Scan for the cell matching the given text and deliver its (x, y) coordinate at center. 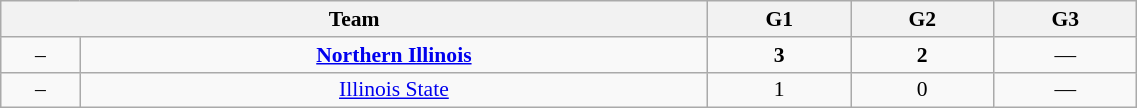
G1 (780, 19)
G2 (922, 19)
1 (780, 90)
Illinois State (394, 90)
Northern Illinois (394, 55)
Team (354, 19)
G3 (1066, 19)
2 (922, 55)
3 (780, 55)
0 (922, 90)
